Search for the cell housing the specified text and yield its [x, y] center coordinate. 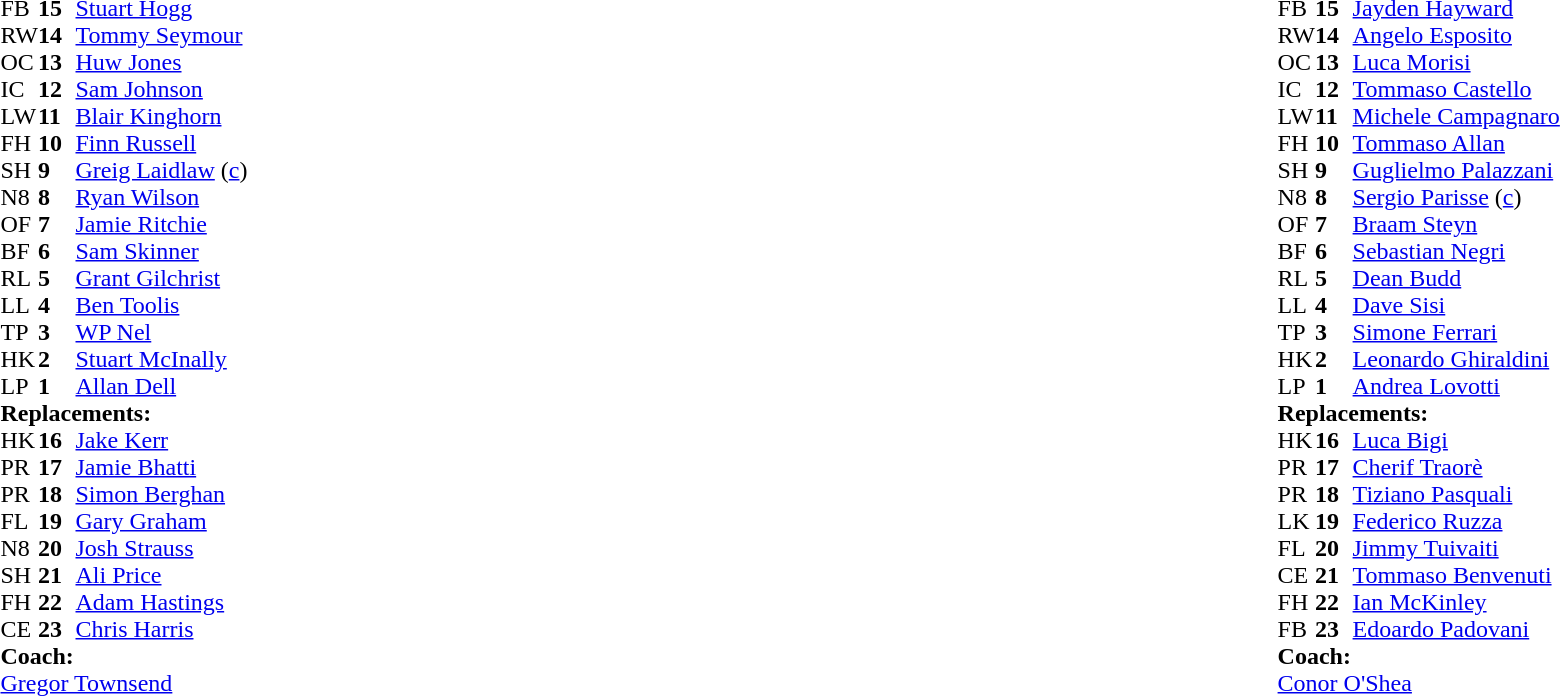
Tommaso Allan [1456, 144]
Tommaso Benvenuti [1456, 576]
Luca Morisi [1456, 62]
Adam Hastings [162, 602]
Finn Russell [162, 144]
Ryan Wilson [162, 198]
Sam Skinner [162, 252]
Edoardo Padovani [1456, 630]
Cherif Traorè [1456, 468]
Dean Budd [1456, 278]
Tommy Seymour [162, 36]
Sam Johnson [162, 90]
Angelo Esposito [1456, 36]
Tiziano Pasquali [1456, 494]
Stuart McInally [162, 360]
Jamie Ritchie [162, 224]
Ian McKinley [1456, 602]
FB [1297, 630]
Jake Kerr [162, 440]
Simon Berghan [162, 494]
Ali Price [162, 576]
WP Nel [162, 332]
Allan Dell [162, 386]
Leonardo Ghiraldini [1456, 360]
Dave Sisi [1456, 306]
Grant Gilchrist [162, 278]
Chris Harris [162, 630]
Braam Steyn [1456, 224]
Sergio Parisse (c) [1456, 198]
Tommaso Castello [1456, 90]
Simone Ferrari [1456, 332]
Huw Jones [162, 62]
Michele Campagnaro [1456, 116]
LK [1297, 522]
Greig Laidlaw (c) [162, 170]
Josh Strauss [162, 548]
Jamie Bhatti [162, 468]
Ben Toolis [162, 306]
Federico Ruzza [1456, 522]
Sebastian Negri [1456, 252]
Gary Graham [162, 522]
Jimmy Tuivaiti [1456, 548]
Luca Bigi [1456, 440]
Blair Kinghorn [162, 116]
Guglielmo Palazzani [1456, 170]
Andrea Lovotti [1456, 386]
